Detect which cell encompasses the target text, then output its [x, y] center coordinate. 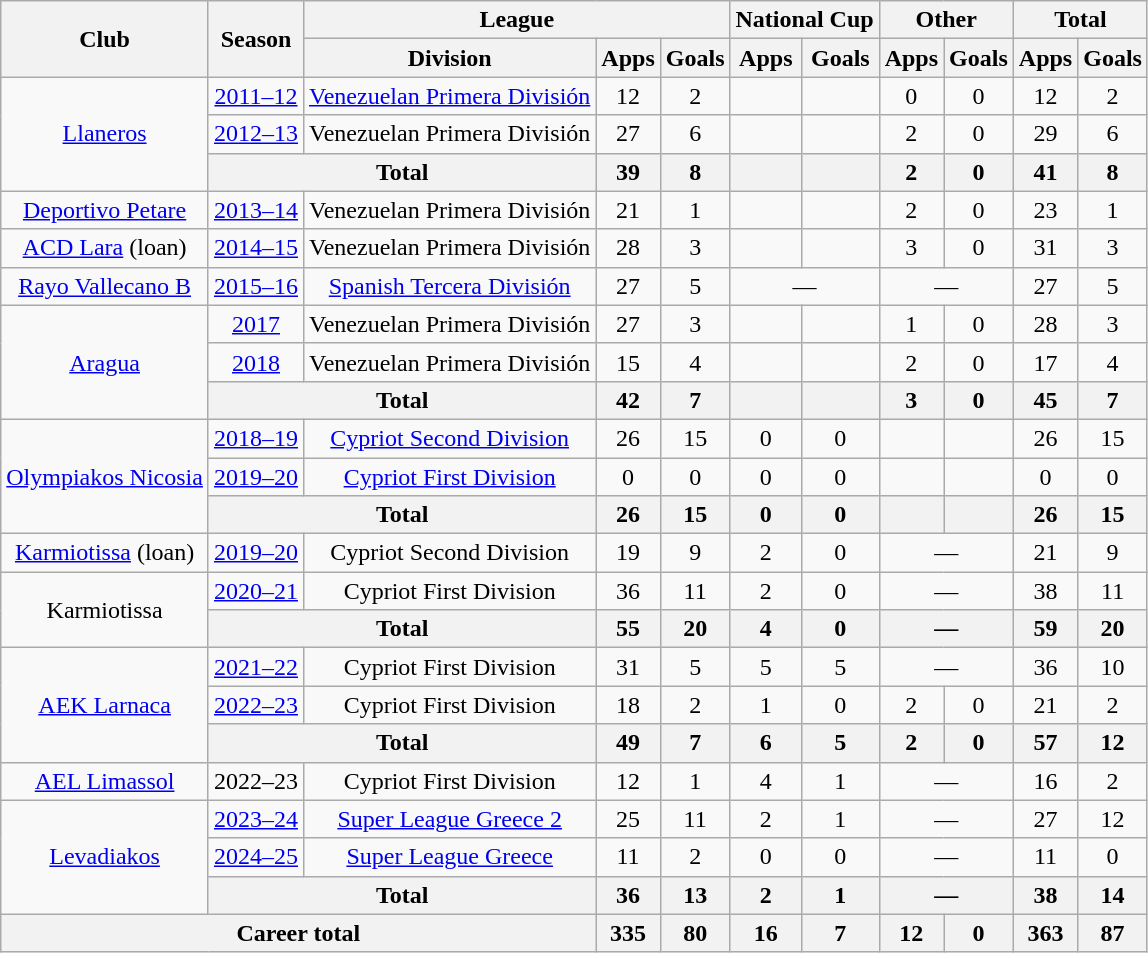
Llaneros [105, 134]
18 [628, 705]
23 [1045, 210]
Karmiotissa (loan) [105, 553]
National Cup [804, 20]
80 [695, 933]
13 [695, 895]
Super League Greece 2 [450, 819]
Deportivo Petare [105, 210]
55 [628, 629]
Karmiotissa [105, 610]
41 [1045, 172]
2021–22 [256, 667]
Division [450, 58]
25 [628, 819]
14 [1113, 895]
Career total [298, 933]
45 [1045, 400]
49 [628, 743]
ACD Lara (loan) [105, 248]
29 [1045, 134]
17 [1045, 362]
Season [256, 39]
2014–15 [256, 248]
Levadiakos [105, 857]
59 [1045, 629]
2017 [256, 324]
2020–21 [256, 591]
2023–24 [256, 819]
363 [1045, 933]
AEK Larnaca [105, 705]
Other [946, 20]
Super League Greece [450, 857]
2013–14 [256, 210]
10 [1113, 667]
AEL Limassol [105, 781]
39 [628, 172]
Club [105, 39]
Rayo Vallecano B [105, 286]
2012–13 [256, 134]
League [517, 20]
Spanish Tercera División [450, 286]
19 [628, 553]
87 [1113, 933]
2024–25 [256, 857]
2011–12 [256, 96]
335 [628, 933]
57 [1045, 743]
2018–19 [256, 438]
Aragua [105, 362]
42 [628, 400]
2018 [256, 362]
Olympiakos Nicosia [105, 476]
2015–16 [256, 286]
